From the cell containing the given text, extract its center point as (x, y) coordinate. 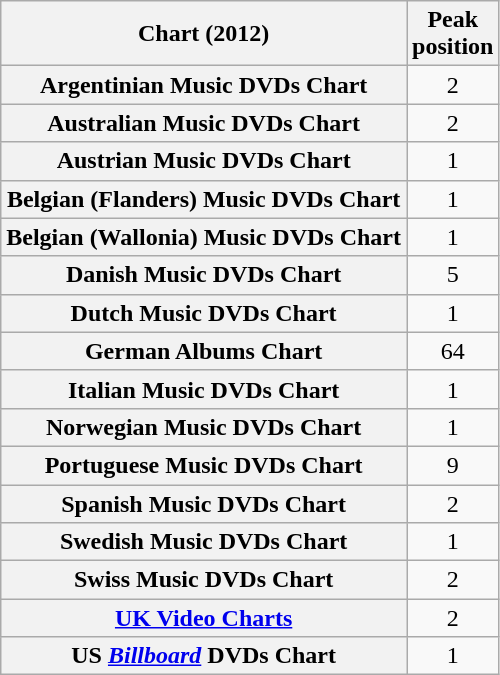
Australian Music DVDs Chart (204, 123)
Austrian Music DVDs Chart (204, 161)
Peakposition (452, 34)
5 (452, 275)
Argentinian Music DVDs Chart (204, 85)
Belgian (Flanders) Music DVDs Chart (204, 199)
Italian Music DVDs Chart (204, 389)
Portuguese Music DVDs Chart (204, 465)
Danish Music DVDs Chart (204, 275)
UK Video Charts (204, 618)
64 (452, 351)
Spanish Music DVDs Chart (204, 503)
Norwegian Music DVDs Chart (204, 427)
Swiss Music DVDs Chart (204, 580)
Dutch Music DVDs Chart (204, 313)
Belgian (Wallonia) Music DVDs Chart (204, 237)
German Albums Chart (204, 351)
US Billboard DVDs Chart (204, 656)
Swedish Music DVDs Chart (204, 542)
Chart (2012) (204, 34)
9 (452, 465)
